Find where the given text appears and provide that cell's center as [X, Y] coordinate. 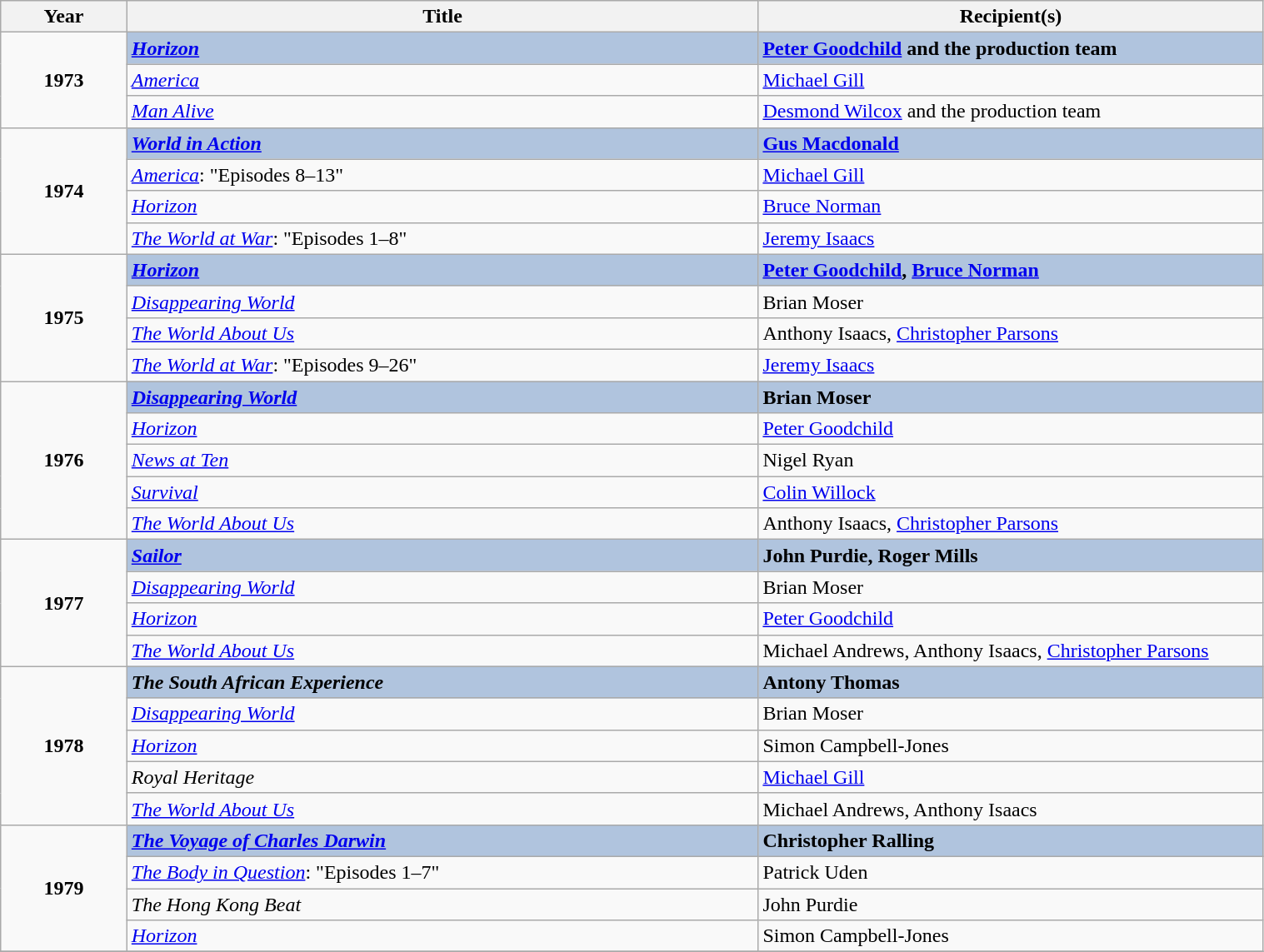
Survival [442, 492]
Peter Goodchild, Bruce Norman [1011, 270]
The South African Experience [442, 682]
1977 [64, 603]
Bruce Norman [1011, 207]
Gus Macdonald [1011, 143]
Nigel Ryan [1011, 461]
America [442, 80]
Sailor [442, 556]
Peter Goodchild and the production team [1011, 48]
John Purdie [1011, 904]
Royal Heritage [442, 777]
The World at War: "Episodes 9–26" [442, 365]
Antony Thomas [1011, 682]
1973 [64, 80]
Colin Willock [1011, 492]
The Body in Question: "Episodes 1–7" [442, 872]
Michael Andrews, Anthony Isaacs, Christopher Parsons [1011, 650]
Desmond Wilcox and the production team [1011, 112]
News at Ten [442, 461]
1976 [64, 461]
Man Alive [442, 112]
1974 [64, 191]
The Voyage of Charles Darwin [442, 840]
1978 [64, 745]
Christopher Ralling [1011, 840]
1975 [64, 317]
The World at War: "Episodes 1–8" [442, 238]
1979 [64, 888]
America: "Episodes 8–13" [442, 175]
World in Action [442, 143]
The Hong Kong Beat [442, 904]
Michael Andrews, Anthony Isaacs [1011, 809]
Title [442, 17]
Year [64, 17]
John Purdie, Roger Mills [1011, 556]
Patrick Uden [1011, 872]
Recipient(s) [1011, 17]
